Return (X, Y) of the center of cell containing provided text 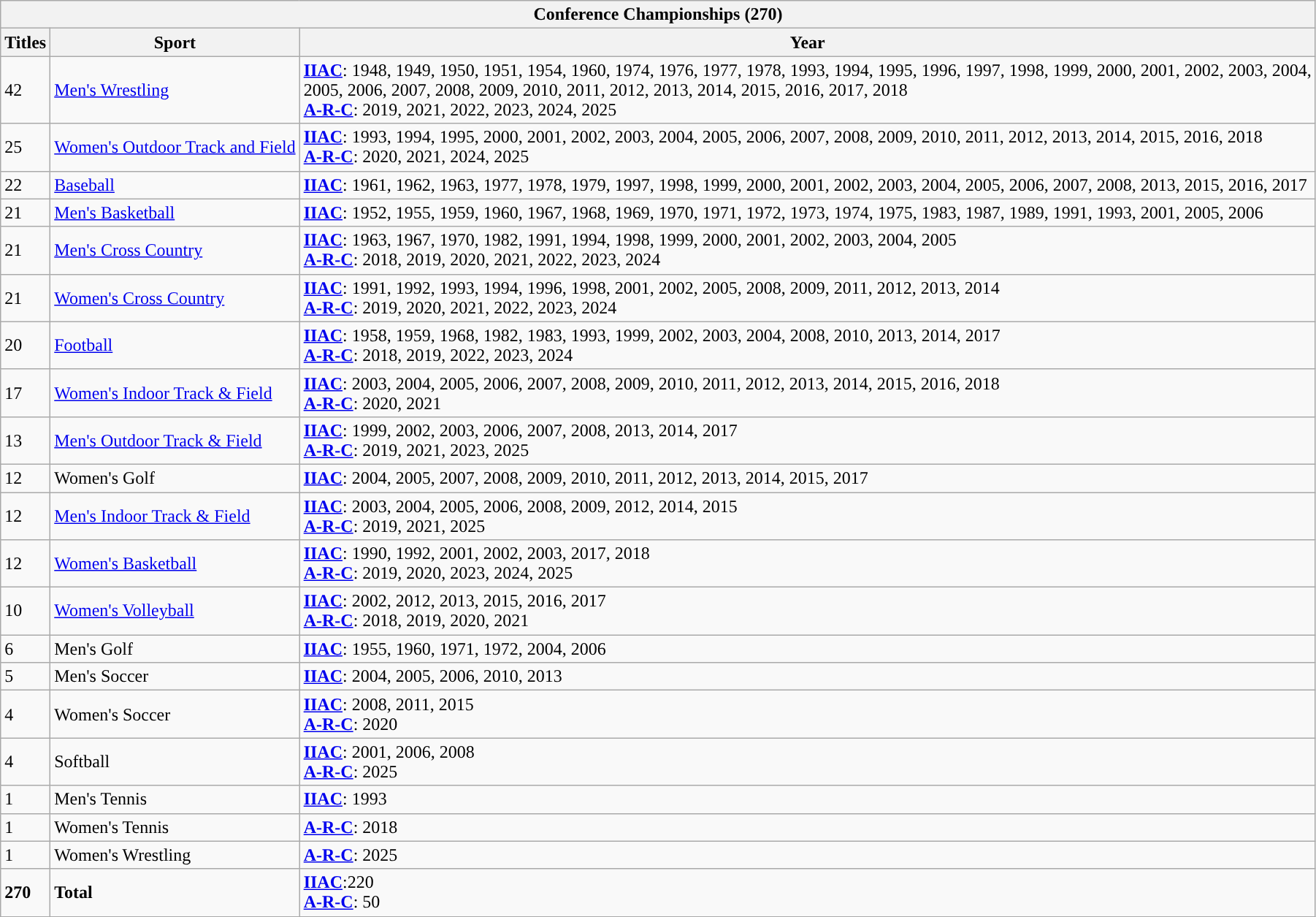
IIAC: 1958, 1959, 1968, 1982, 1983, 1993, 1999, 2002, 2003, 2004, 2008, 2010, 2013, 2014, 2017A-R-C: 2018, 2019, 2022, 2023, 2024 (808, 345)
6 (26, 649)
5 (26, 677)
42 (26, 90)
IIAC: 1990, 1992, 2001, 2002, 2003, 2017, 2018A-R-C: 2019, 2020, 2023, 2024, 2025 (808, 564)
Women's Soccer (175, 715)
25 (26, 148)
Women's Outdoor Track and Field (175, 148)
IIAC: 2001, 2006, 2008 A-R-C: 2025 (808, 761)
Titles (26, 42)
Conference Championships (270) (658, 15)
Men's Indoor Track & Field (175, 516)
IIAC: 1961, 1962, 1963, 1977, 1978, 1979, 1997, 1998, 1999, 2000, 2001, 2002, 2003, 2004, 2005, 2006, 2007, 2008, 2013, 2015, 2016, 2017 (808, 185)
Baseball (175, 185)
IIAC: 1963, 1967, 1970, 1982, 1991, 1994, 1998, 1999, 2000, 2001, 2002, 2003, 2004, 2005A-R-C: 2018, 2019, 2020, 2021, 2022, 2023, 2024 (808, 250)
270 (26, 893)
IIAC: 2003, 2004, 2005, 2006, 2007, 2008, 2009, 2010, 2011, 2012, 2013, 2014, 2015, 2016, 2018A-R-C: 2020, 2021 (808, 393)
Women's Golf (175, 478)
IIAC: 1952, 1955, 1959, 1960, 1967, 1968, 1969, 1970, 1971, 1972, 1973, 1974, 1975, 1983, 1987, 1989, 1991, 1993, 2001, 2005, 2006 (808, 213)
Men's Tennis (175, 799)
IIAC: 2008, 2011, 2015A-R-C: 2020 (808, 715)
Football (175, 345)
Women's Tennis (175, 827)
Men's Outdoor Track & Field (175, 440)
IIAC: 2002, 2012, 2013, 2015, 2016, 2017A-R-C: 2018, 2019, 2020, 2021 (808, 611)
Year (808, 42)
20 (26, 345)
IIAC: 1955, 1960, 1971, 1972, 2004, 2006 (808, 649)
IIAC: 1993 (808, 799)
IIAC: 2003, 2004, 2005, 2006, 2008, 2009, 2012, 2014, 2015A-R-C: 2019, 2021, 2025 (808, 516)
IIAC: 2004, 2005, 2006, 2010, 2013 (808, 677)
Women's Volleyball (175, 611)
IIAC: 2004, 2005, 2007, 2008, 2009, 2010, 2011, 2012, 2013, 2014, 2015, 2017 (808, 478)
Men's Basketball (175, 213)
Men's Wrestling (175, 90)
Men's Soccer (175, 677)
22 (26, 185)
Women's Wrestling (175, 855)
Men's Cross Country (175, 250)
Total (175, 893)
Sport (175, 42)
IIAC:220A-R-C: 50 (808, 893)
13 (26, 440)
Softball (175, 761)
Men's Golf (175, 649)
A-R-C: 2025 (808, 855)
Women's Indoor Track & Field (175, 393)
A-R-C: 2018 (808, 827)
17 (26, 393)
Women's Cross Country (175, 298)
IIAC: 1999, 2002, 2003, 2006, 2007, 2008, 2013, 2014, 2017A-R-C: 2019, 2021, 2023, 2025 (808, 440)
10 (26, 611)
IIAC: 1991, 1992, 1993, 1994, 1996, 1998, 2001, 2002, 2005, 2008, 2009, 2011, 2012, 2013, 2014A-R-C: 2019, 2020, 2021, 2022, 2023, 2024 (808, 298)
Women's Basketball (175, 564)
